Determine the (X, Y) coordinate at the center of the cell enclosing the given text.  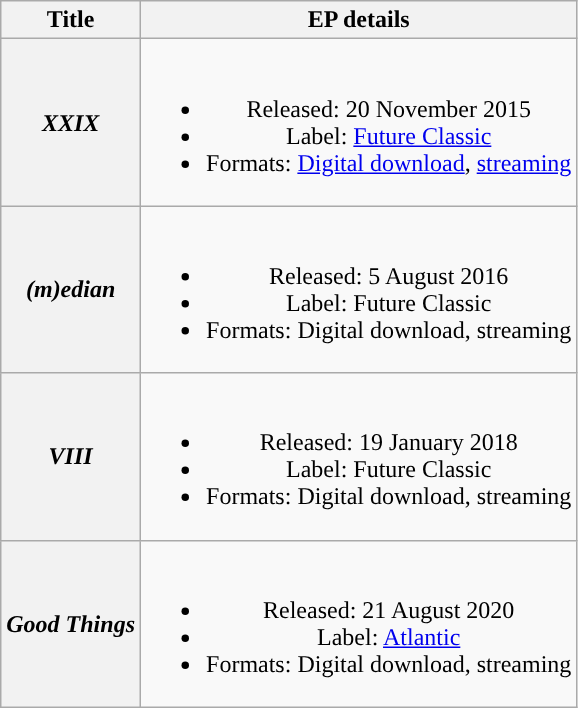
Good Things (71, 624)
Released: 19 January 2018Label: Future ClassicFormats: Digital download, streaming (359, 456)
EP details (359, 20)
XXIX (71, 122)
Released: 5 August 2016Label: Future ClassicFormats: Digital download, streaming (359, 290)
Title (71, 20)
(m)edian (71, 290)
VIII (71, 456)
Released: 21 August 2020Label: AtlanticFormats: Digital download, streaming (359, 624)
Released: 20 November 2015Label: Future ClassicFormats: Digital download, streaming (359, 122)
